Search for the cell housing the specified text and yield its (x, y) center coordinate. 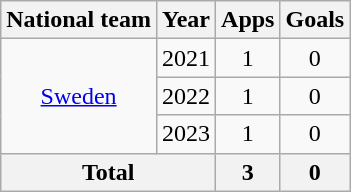
Sweden (79, 96)
Apps (248, 20)
2023 (186, 134)
Total (108, 172)
Goals (315, 20)
Year (186, 20)
2021 (186, 58)
3 (248, 172)
National team (79, 20)
2022 (186, 96)
